Return the [x, y] coordinate for the center point of the cell that contains the specified text.  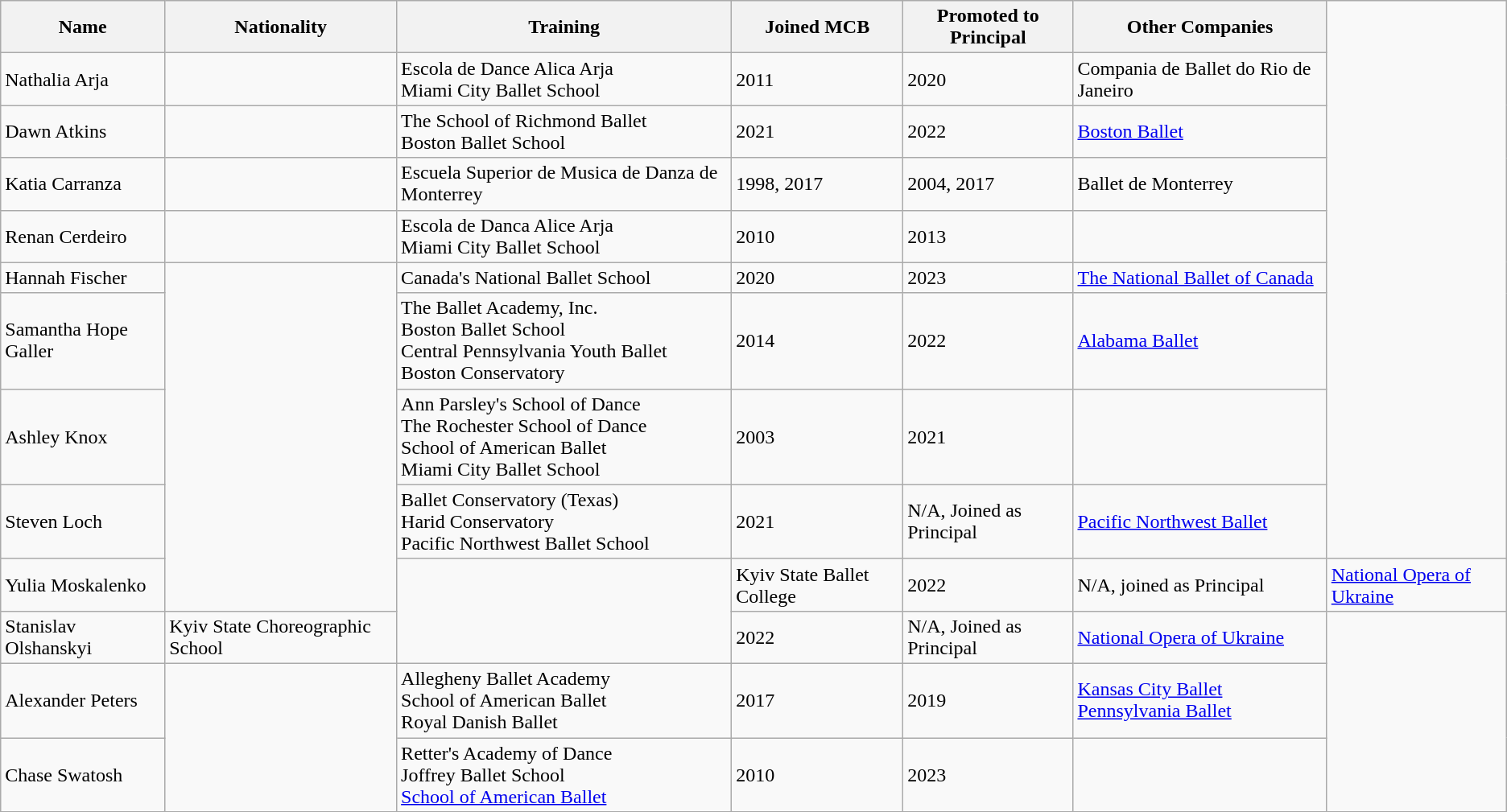
Kyiv State Choreographic School [281, 637]
Pacific Northwest Ballet [1199, 521]
1998, 2017 [818, 183]
Steven Loch [83, 521]
Katia Carranza [83, 183]
Renan Cerdeiro [83, 237]
Escola de Dance Alica Arja Miami City Ballet School [564, 79]
Nathalia Arja [83, 79]
2014 [818, 341]
Kansas City BalletPennsylvania Ballet [1199, 700]
Boston Ballet [1199, 132]
Allegheny Ballet Academy School of American Ballet Royal Danish Ballet [564, 700]
Ashley Knox [83, 436]
Promoted to Principal [989, 27]
Retter's Academy of DanceJoffrey Ballet SchoolSchool of American Ballet [564, 774]
Training [564, 27]
Hannah Fischer [83, 278]
The School of Richmond Ballet Boston Ballet School [564, 132]
Nationality [281, 27]
The National Ballet of Canada [1199, 278]
Yulia Moskalenko [83, 584]
2019 [989, 700]
Chase Swatosh [83, 774]
2013 [989, 237]
Ballet Conservatory (Texas)Harid ConservatoryPacific Northwest Ballet School [564, 521]
2004, 2017 [989, 183]
N/A, joined as Principal [1199, 584]
Kyiv State Ballet College [818, 584]
Alexander Peters [83, 700]
Ballet de Monterrey [1199, 183]
Escuela Superior de Musica de Danza de Monterrey [564, 183]
Other Companies [1199, 27]
2011 [818, 79]
Stanislav Olshanskyi [83, 637]
Escola de Danca Alice ArjaMiami City Ballet School [564, 237]
Ann Parsley's School of DanceThe Rochester School of DanceSchool of American BalletMiami City Ballet School [564, 436]
Compania de Ballet do Rio de Janeiro [1199, 79]
The Ballet Academy, Inc.Boston Ballet SchoolCentral Pennsylvania Youth BalletBoston Conservatory [564, 341]
Alabama Ballet [1199, 341]
Dawn Atkins [83, 132]
Canada's National Ballet School [564, 278]
2003 [818, 436]
Samantha Hope Galler [83, 341]
Joined MCB [818, 27]
Name [83, 27]
2017 [818, 700]
